Detect which cell encompasses the target text, then output its (x, y) center coordinate. 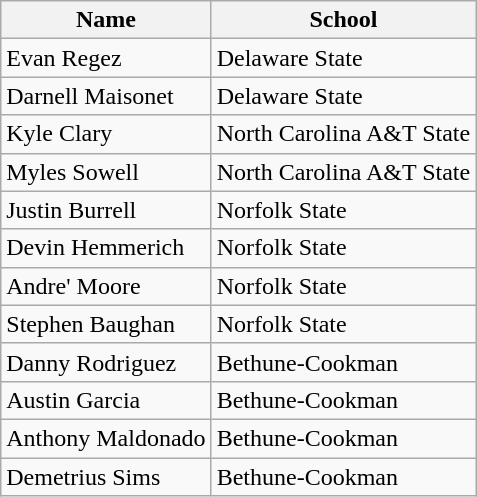
Anthony Maldonado (106, 438)
Myles Sowell (106, 172)
Stephen Baughan (106, 324)
Evan Regez (106, 58)
Austin Garcia (106, 400)
Demetrius Sims (106, 477)
Name (106, 20)
Danny Rodriguez (106, 362)
Devin Hemmerich (106, 248)
School (344, 20)
Andre' Moore (106, 286)
Justin Burrell (106, 210)
Kyle Clary (106, 134)
Darnell Maisonet (106, 96)
